Identify which cell holds the provided text, then report its [X, Y] central coordinate. 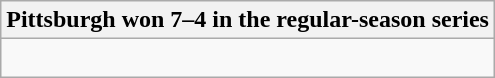
Pittsburgh won 7–4 in the regular-season series [248, 20]
